Find where the given text appears and provide that cell's center as [X, Y] coordinate. 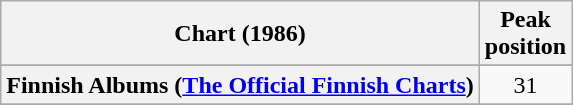
Chart (1986) [240, 34]
31 [525, 85]
Peakposition [525, 34]
Finnish Albums (The Official Finnish Charts) [240, 85]
